Detect which cell encompasses the target text, then output its (x, y) center coordinate. 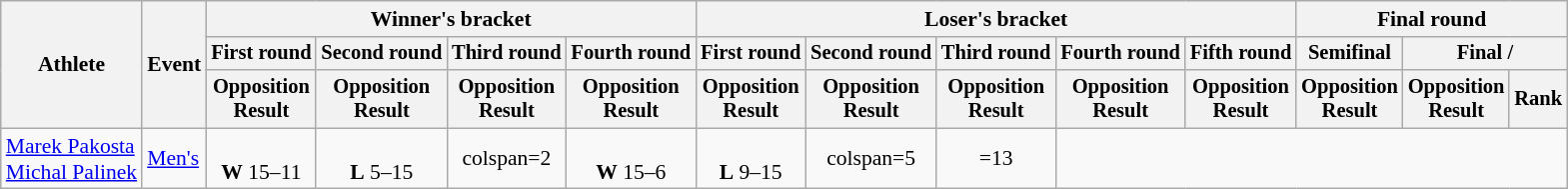
=13 (995, 158)
Semifinal (1349, 54)
colspan=5 (871, 158)
L 5–15 (382, 158)
Loser's bracket (995, 19)
Rank (1538, 99)
Athlete (72, 64)
Winner's bracket (451, 19)
W 15–11 (261, 158)
Men's (174, 158)
Fifth round (1241, 54)
Final / (1485, 54)
L 9–15 (751, 158)
Final round (1431, 19)
Event (174, 64)
Marek PakostaMichal Palinek (72, 158)
W 15–6 (632, 158)
colspan=2 (506, 158)
